For the text-containing cell, return its midpoint in [x, y] coordinate format. 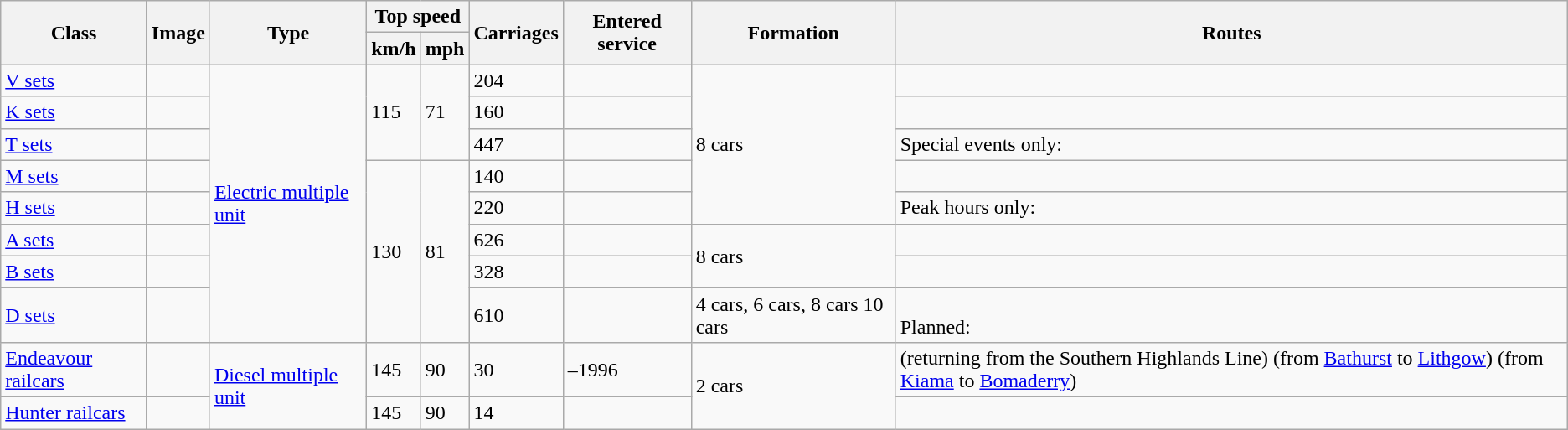
Entered service [627, 33]
–1996 [627, 369]
K sets [74, 112]
160 [516, 112]
Class [74, 33]
A sets [74, 240]
mph [445, 49]
Hunter railcars [74, 412]
M sets [74, 176]
2 cars [793, 386]
328 [516, 272]
Diesel multiple unit [288, 386]
14 [516, 412]
(returning from the Southern Highlands Line) (from Bathurst to Lithgow) (from Kiama to Bomaderry) [1231, 369]
T sets [74, 144]
Formation [793, 33]
30 [516, 369]
B sets [74, 272]
km/h [394, 49]
220 [516, 208]
H sets [74, 208]
Image [178, 33]
V sets [74, 80]
Peak hours only: [1231, 208]
D sets [74, 315]
81 [445, 251]
Electric multiple unit [288, 204]
130 [394, 251]
Special events only: [1231, 144]
Carriages [516, 33]
4 cars, 6 cars, 8 cars 10 cars [793, 315]
Top speed [418, 17]
626 [516, 240]
71 [445, 112]
Type [288, 33]
115 [394, 112]
140 [516, 176]
Endeavour railcars [74, 369]
Planned: [1231, 315]
610 [516, 315]
204 [516, 80]
Routes [1231, 33]
447 [516, 144]
